Extract the (x, y) coordinate from the center of the cell holding the provided text.  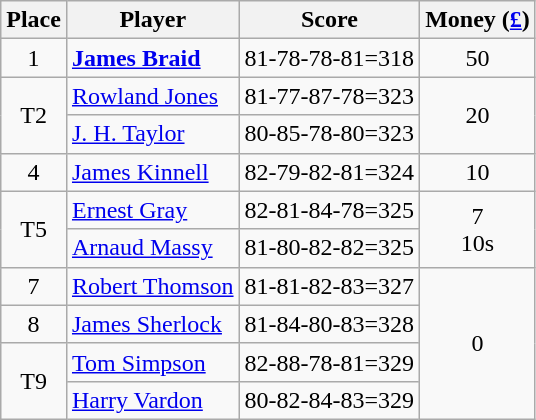
8 (34, 324)
81-84-80-83=328 (330, 324)
Robert Thomson (152, 286)
T9 (34, 381)
82-88-78-81=329 (330, 362)
20 (478, 115)
James Kinnell (152, 172)
81-80-82-82=325 (330, 248)
Harry Vardon (152, 400)
T2 (34, 115)
Score (330, 20)
1 (34, 58)
Ernest Gray (152, 210)
710s (478, 229)
Player (152, 20)
J. H. Taylor (152, 134)
50 (478, 58)
Money (£) (478, 20)
7 (34, 286)
81-81-82-83=327 (330, 286)
80-85-78-80=323 (330, 134)
82-79-82-81=324 (330, 172)
Tom Simpson (152, 362)
0 (478, 343)
Rowland Jones (152, 96)
Place (34, 20)
Arnaud Massy (152, 248)
4 (34, 172)
81-77-87-78=323 (330, 96)
81-78-78-81=318 (330, 58)
82-81-84-78=325 (330, 210)
80-82-84-83=329 (330, 400)
James Sherlock (152, 324)
James Braid (152, 58)
T5 (34, 229)
10 (478, 172)
